Determine the (x, y) coordinate at the center of the cell enclosing the given text.  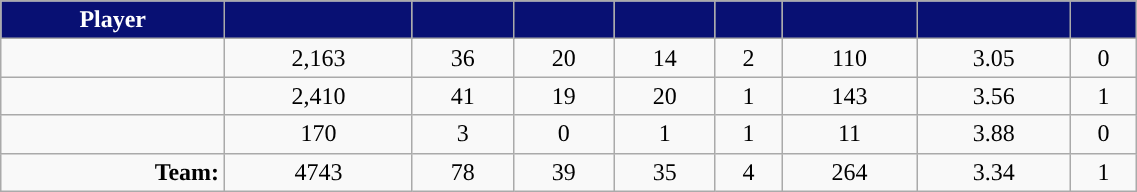
39 (564, 172)
4 (748, 172)
36 (462, 58)
11 (850, 134)
264 (850, 172)
3.34 (994, 172)
35 (664, 172)
78 (462, 172)
2,410 (319, 96)
3.05 (994, 58)
110 (850, 58)
2,163 (319, 58)
Player (113, 20)
4743 (319, 172)
14 (664, 58)
Team: (113, 172)
3.88 (994, 134)
2 (748, 58)
3 (462, 134)
41 (462, 96)
170 (319, 134)
3.56 (994, 96)
19 (564, 96)
143 (850, 96)
